Search for the cell housing the specified text and yield its [x, y] center coordinate. 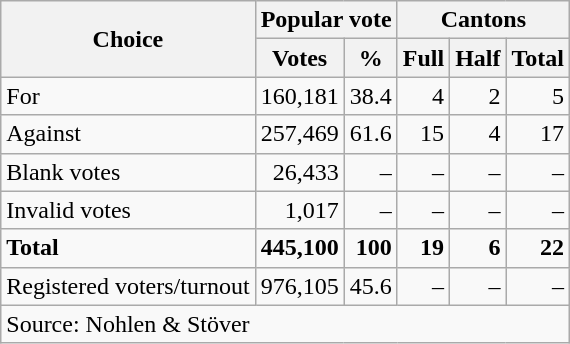
Source: Nohlen & Stöver [286, 324]
26,433 [300, 172]
Invalid votes [128, 210]
Popular vote [326, 20]
Against [128, 134]
5 [538, 96]
Cantons [483, 20]
2 [478, 96]
15 [423, 134]
45.6 [370, 286]
Blank votes [128, 172]
19 [423, 248]
Full [423, 58]
38.4 [370, 96]
100 [370, 248]
Choice [128, 39]
1,017 [300, 210]
Registered voters/turnout [128, 286]
Votes [300, 58]
445,100 [300, 248]
6 [478, 248]
160,181 [300, 96]
22 [538, 248]
61.6 [370, 134]
% [370, 58]
976,105 [300, 286]
17 [538, 134]
Half [478, 58]
257,469 [300, 134]
For [128, 96]
